Provide the [X, Y] coordinate of the cell's center where the given text is located.  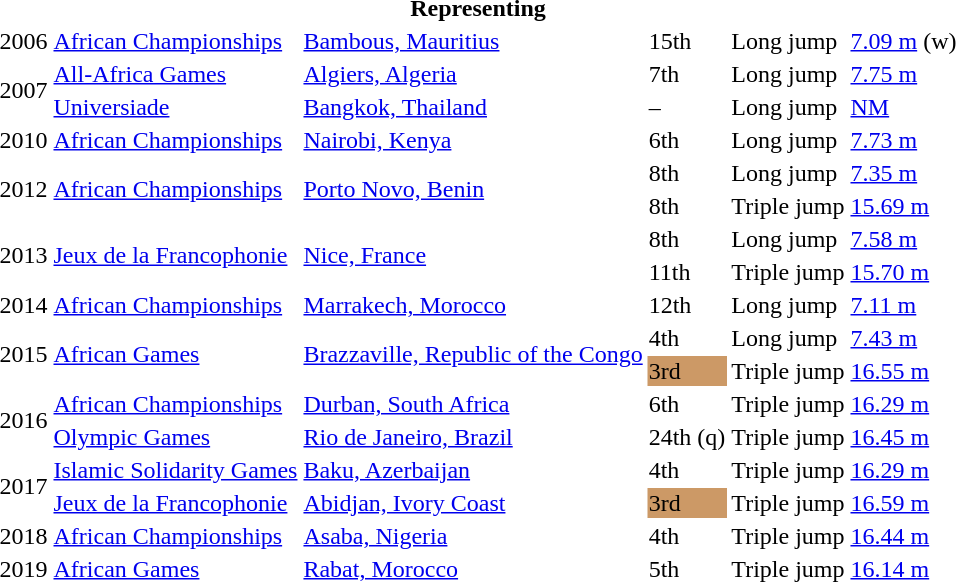
Asaba, Nigeria [473, 536]
12th [687, 305]
11th [687, 272]
Islamic Solidarity Games [176, 470]
Universiade [176, 107]
Bangkok, Thailand [473, 107]
Nairobi, Kenya [473, 140]
Porto Novo, Benin [473, 190]
– [687, 107]
Baku, Azerbaijan [473, 470]
African Games [176, 354]
All-Africa Games [176, 74]
7th [687, 74]
Abidjan, Ivory Coast [473, 503]
15th [687, 41]
Olympic Games [176, 437]
Marrakech, Morocco [473, 305]
Nice, France [473, 256]
24th (q) [687, 437]
Brazzaville, Republic of the Congo [473, 354]
Rio de Janeiro, Brazil [473, 437]
Algiers, Algeria [473, 74]
Durban, South Africa [473, 404]
Bambous, Mauritius [473, 41]
